Output the [x, y] coordinate of the center of the cell containing the given text.  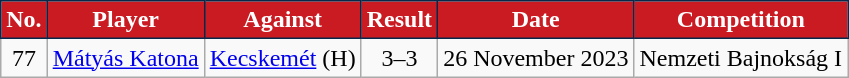
77 [24, 58]
Competition [741, 20]
26 November 2023 [536, 58]
3–3 [399, 58]
Nemzeti Bajnokság I [741, 58]
Mátyás Katona [126, 58]
Against [282, 20]
Result [399, 20]
Kecskemét (H) [282, 58]
Date [536, 20]
No. [24, 20]
Player [126, 20]
